Identify which cell holds the provided text, then report its (x, y) central coordinate. 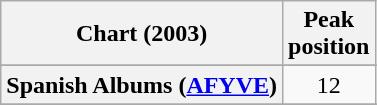
12 (329, 85)
Spanish Albums (AFYVE) (142, 85)
Chart (2003) (142, 34)
Peakposition (329, 34)
